Search for the cell housing the specified text and yield its (x, y) center coordinate. 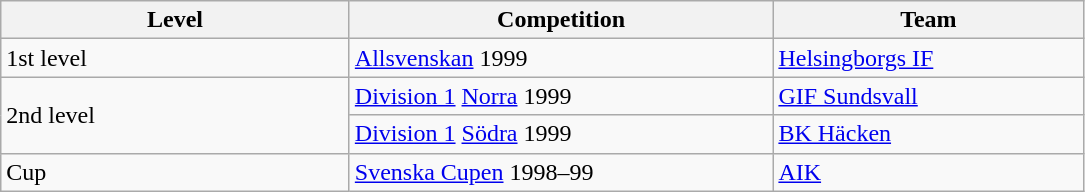
2nd level (176, 115)
Svenska Cupen 1998–99 (561, 172)
Level (176, 20)
Team (928, 20)
1st level (176, 58)
BK Häcken (928, 134)
AIK (928, 172)
Allsvenskan 1999 (561, 58)
Division 1 Norra 1999 (561, 96)
Helsingborgs IF (928, 58)
Division 1 Södra 1999 (561, 134)
GIF Sundsvall (928, 96)
Cup (176, 172)
Competition (561, 20)
